Search for the cell housing the specified text and yield its (x, y) center coordinate. 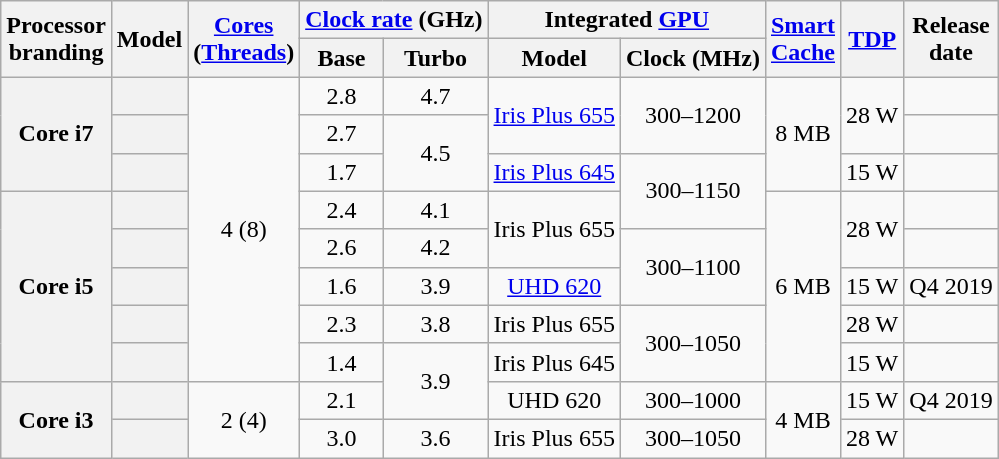
2.7 (342, 134)
Integrated GPU (626, 20)
4 (8) (244, 229)
4.7 (436, 96)
1.7 (342, 172)
3.0 (342, 438)
3.8 (436, 324)
Core i7 (56, 134)
6 MB (802, 286)
4 MB (802, 419)
Core i5 (56, 286)
2.6 (342, 248)
4.5 (436, 153)
Cores(Threads) (244, 39)
2.3 (342, 324)
300–1150 (692, 191)
TDP (872, 39)
2.1 (342, 400)
Clock rate (GHz) (394, 20)
8 MB (802, 134)
300–1000 (692, 400)
2.4 (342, 210)
4.2 (436, 248)
2.8 (342, 96)
Base (342, 58)
Releasedate (951, 39)
Turbo (436, 58)
Clock (MHz) (692, 58)
300–1100 (692, 267)
4.1 (436, 210)
1.4 (342, 362)
Processorbranding (56, 39)
2 (4) (244, 419)
1.6 (342, 286)
Core i3 (56, 419)
300–1200 (692, 115)
SmartCache (802, 39)
3.6 (436, 438)
